Locate the cell with the specified text and output its [X, Y] center coordinate. 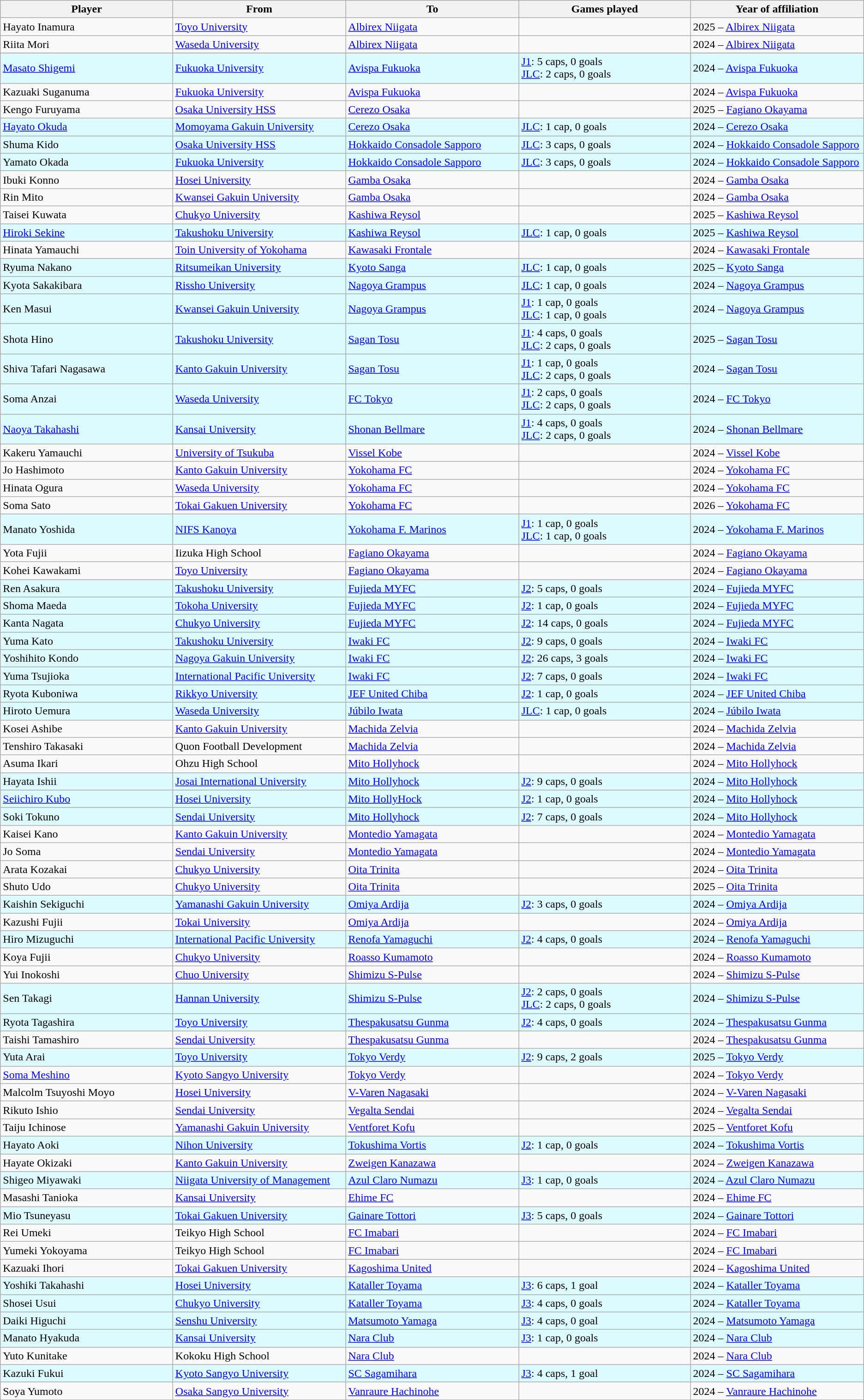
Kosei Ashibe [87, 729]
Ken Masui [87, 309]
2024 – Renofa Yamaguchi [777, 939]
Taiju Ichinose [87, 1127]
NIFS Kanoya [259, 529]
Year of affiliation [777, 9]
Soma Sato [87, 505]
Yokohama F. Marinos [432, 529]
Ren Asakura [87, 588]
Soya Yumoto [87, 1391]
Ryota Tagashira [87, 1022]
V-Varen Nagasaki [432, 1092]
2025 – Fagiano Okayama [777, 109]
2024 – Kagoshima United [777, 1268]
Mio Tsuneyasu [87, 1215]
Asuma Ikari [87, 764]
Yuta Arai [87, 1057]
2024 – Roasso Kumamoto [777, 957]
Tokai University [259, 922]
Masato Shigemi [87, 68]
Kazuaki Ihori [87, 1268]
Taisei Kuwata [87, 215]
Ryuma Nakano [87, 268]
Manato Yoshida [87, 529]
Hayata Ishii [87, 781]
Rikkyo University [259, 694]
Shuto Udo [87, 887]
Kanta Nagata [87, 623]
Roasso Kumamoto [432, 957]
Naoya Takahashi [87, 429]
2025 – Tokyo Verdy [777, 1057]
J3: 4 caps, 1 goal [605, 1373]
Hayato Inamura [87, 27]
Masashi Tanioka [87, 1198]
2024 – Vissel Kobe [777, 453]
University of Tsukuba [259, 453]
2024 – Vanraure Hachinohe [777, 1391]
Hannan University [259, 999]
Tenshiro Takasaki [87, 746]
JEF United Chiba [432, 694]
Shuma Kido [87, 144]
Kaishin Sekiguchi [87, 904]
Vegalta Sendai [432, 1110]
2024 – Cerezo Osaka [777, 127]
Koya Fujii [87, 957]
2025 – Sagan Tosu [777, 339]
Hinata Ogura [87, 488]
Matsumoto Yamaga [432, 1321]
Tokoha University [259, 606]
Hiroto Uemura [87, 711]
Kyota Sakakibara [87, 285]
2026 – Yokohama FC [777, 505]
2024 – Gainare Tottori [777, 1215]
Shonan Bellmare [432, 429]
2024 – Zweigen Kanazawa [777, 1162]
J1: 1 cap, 0 goalsJLC: 2 caps, 0 goals [605, 369]
Mito HollyHock [432, 799]
2024 – SC Sagamihara [777, 1373]
Hayato Aoki [87, 1145]
2024 – Vegalta Sendai [777, 1110]
Kohei Kawakami [87, 570]
Yui Inokoshi [87, 975]
Shosei Usui [87, 1303]
Manato Hyakuda [87, 1338]
2024 – Tokushima Vortis [777, 1145]
Ventforet Kofu [432, 1127]
Yoshihito Kondo [87, 658]
Games played [605, 9]
Renofa Yamaguchi [432, 939]
Yuma Kato [87, 641]
Player [87, 9]
2025 – Albirex Niigata [777, 27]
Soma Anzai [87, 399]
Gainare Tottori [432, 1215]
Chuo University [259, 975]
Niigata University of Management [259, 1180]
Kazuaki Suganuma [87, 92]
Júbilo Iwata [432, 711]
2024 – Ehime FC [777, 1198]
Soki Tokuno [87, 816]
Rei Umeki [87, 1233]
Hiroki Sekine [87, 232]
J3: 5 caps, 0 goals [605, 1215]
J3: 6 caps, 1 goal [605, 1286]
Shiva Tafari Nagasawa [87, 369]
J1: 5 caps, 0 goalsJLC: 2 caps, 0 goals [605, 68]
2024 – Júbilo Iwata [777, 711]
Taishi Tamashiro [87, 1040]
Osaka Sangyo University [259, 1391]
Jo Soma [87, 851]
J2: 26 caps, 3 goals [605, 658]
Kyoto Sanga [432, 268]
Yuma Tsujioka [87, 676]
J2: 3 caps, 0 goals [605, 904]
Kengo Furuyama [87, 109]
Rissho University [259, 285]
Kawasaki Frontale [432, 250]
Iizuka High School [259, 553]
Jo Hashimoto [87, 470]
2024 – Matsumoto Yamaga [777, 1321]
Vanraure Hachinohe [432, 1391]
From [259, 9]
Nihon University [259, 1145]
Ryota Kuboniwa [87, 694]
2024 – V-Varen Nagasaki [777, 1092]
Shoma Maeda [87, 606]
Hayate Okizaki [87, 1162]
Yuto Kunitake [87, 1356]
2025 – Ventforet Kofu [777, 1127]
Kagoshima United [432, 1268]
Ritsumeikan University [259, 268]
Quon Football Development [259, 746]
2024 – FC Tokyo [777, 399]
Nagoya Gakuin University [259, 658]
Toin University of Yokohama [259, 250]
Josai International University [259, 781]
Ohzu High School [259, 764]
Ibuki Konno [87, 179]
Kaisei Kano [87, 834]
2024 – Sagan Tosu [777, 369]
Hiro Mizuguchi [87, 939]
2025 – Oita Trinita [777, 887]
Yamato Okada [87, 162]
FC Tokyo [432, 399]
2024 – Kawasaki Frontale [777, 250]
Sen Takagi [87, 999]
2024 – Azul Claro Numazu [777, 1180]
J3: 4 caps, 0 goals [605, 1303]
2025 – Kyoto Sanga [777, 268]
Yoshiki Takahashi [87, 1286]
Yota Fujii [87, 553]
J2: 9 caps, 2 goals [605, 1057]
Hayato Okuda [87, 127]
Kazuki Fukui [87, 1373]
Malcolm Tsuyoshi Moyo [87, 1092]
Vissel Kobe [432, 453]
Daiki Higuchi [87, 1321]
Riita Mori [87, 44]
Zweigen Kanazawa [432, 1162]
Momoyama Gakuin University [259, 127]
Rikuto Ishio [87, 1110]
Arata Kozakai [87, 869]
J2: 2 caps, 0 goalsJLC: 2 caps, 0 goals [605, 999]
J2: 14 caps, 0 goals [605, 623]
To [432, 9]
Azul Claro Numazu [432, 1180]
Shota Hino [87, 339]
2024 – Albirex Niigata [777, 44]
Seiichiro Kubo [87, 799]
Shigeo Miyawaki [87, 1180]
Yumeki Yokoyama [87, 1250]
Senshu University [259, 1321]
Hinata Yamauchi [87, 250]
2024 – Shonan Bellmare [777, 429]
Kazushi Fujii [87, 922]
J3: 4 caps, 0 goal [605, 1321]
Soma Meshino [87, 1075]
J2: 5 caps, 0 goals [605, 588]
Rin Mito [87, 197]
SC Sagamihara [432, 1373]
Kokoku High School [259, 1356]
2024 – Tokyo Verdy [777, 1075]
2024 – JEF United Chiba [777, 694]
2024 – Yokohama F. Marinos [777, 529]
2024 – Oita Trinita [777, 869]
Tokushima Vortis [432, 1145]
J1: 2 caps, 0 goalsJLC: 2 caps, 0 goals [605, 399]
Ehime FC [432, 1198]
Kakeru Yamauchi [87, 453]
